Capture the cell that displays the provided text and extract its [X, Y] central coordinate. 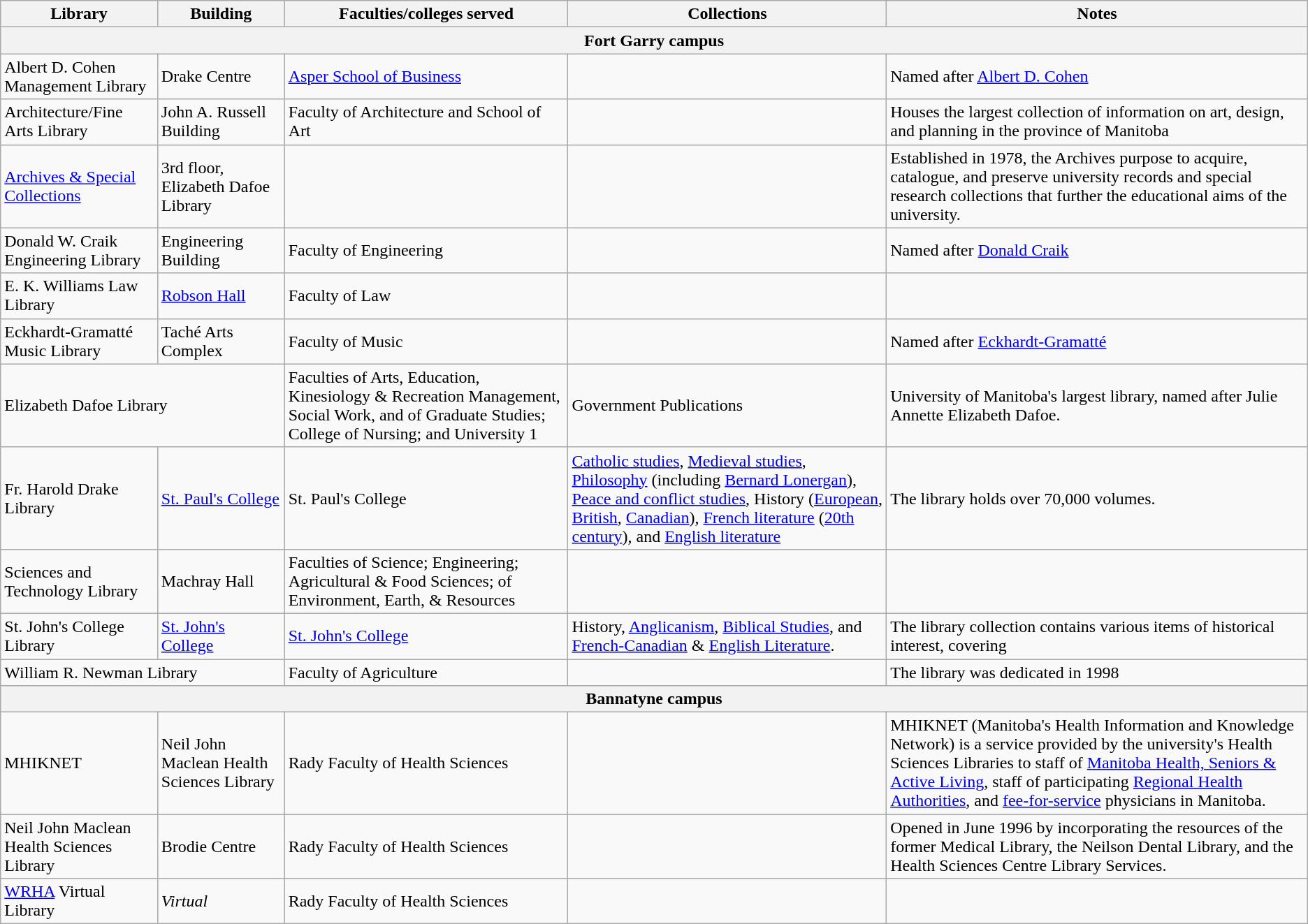
John A. Russell Building [221, 122]
Sciences and Technology Library [80, 581]
Government Publications [727, 405]
Building [221, 14]
Eckhardt-Gramatté Music Library [80, 341]
University of Manitoba's largest library, named after Julie Annette Elizabeth Dafoe. [1097, 405]
Faculties/colleges served [426, 14]
Donald W. Craik Engineering Library [80, 250]
Faculty of Music [426, 341]
Faculties of Science; Engineering; Agricultural & Food Sciences; of Environment, Earth, & Resources [426, 581]
Named after Albert D. Cohen [1097, 77]
The library collection contains various items of historical interest, covering [1097, 636]
MHIKNET [80, 763]
William R. Newman Library [143, 673]
Drake Centre [221, 77]
Collections [727, 14]
Taché Arts Complex [221, 341]
Faculties of Arts, Education, Kinesiology & Recreation Management, Social Work, and of Graduate Studies; College of Nursing; and University 1 [426, 405]
The library holds over 70,000 volumes. [1097, 498]
E. K. Williams Law Library [80, 296]
The library was dedicated in 1998 [1097, 673]
History, Anglicanism, Biblical Studies, and French-Canadian & English Literature. [727, 636]
Library [80, 14]
Notes [1097, 14]
Architecture/Fine Arts Library [80, 122]
WRHA Virtual Library [80, 901]
Robson Hall [221, 296]
Albert D. Cohen Management Library [80, 77]
Named after Donald Craik [1097, 250]
Elizabeth Dafoe Library [143, 405]
Archives & Special Collections [80, 186]
3rd floor, Elizabeth Dafoe Library [221, 186]
Fr. Harold Drake Library [80, 498]
Bannatyne campus [654, 699]
Houses the largest collection of information on art, design, and planning in the province of Manitoba [1097, 122]
Faculty of Architecture and School of Art [426, 122]
Faculty of Law [426, 296]
Faculty of Agriculture [426, 673]
Machray Hall [221, 581]
Virtual [221, 901]
Asper School of Business [426, 77]
Engineering Building [221, 250]
Fort Garry campus [654, 41]
Faculty of Engineering [426, 250]
Named after Eckhardt-Gramatté [1097, 341]
St. John's College Library [80, 636]
Brodie Centre [221, 846]
